Identify which cell holds the provided text, then report its [X, Y] central coordinate. 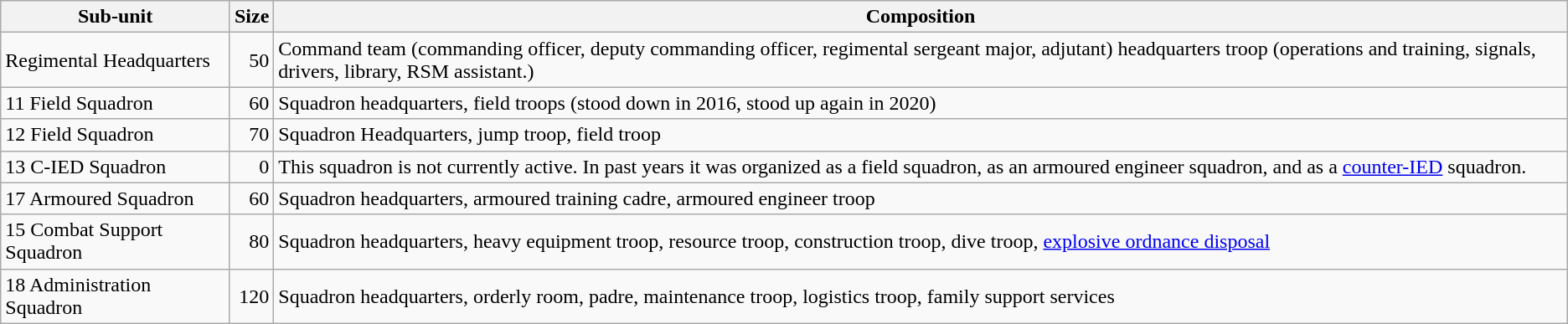
Squadron Headquarters, jump troop, field troop [921, 135]
Squadron headquarters, heavy equipment troop, resource troop, construction troop, dive troop, explosive ordnance disposal [921, 241]
70 [251, 135]
50 [251, 60]
11 Field Squadron [116, 103]
Regimental Headquarters [116, 60]
12 Field Squadron [116, 135]
Squadron headquarters, orderly room, padre, maintenance troop, logistics troop, family support services [921, 296]
Composition [921, 17]
120 [251, 296]
17 Armoured Squadron [116, 198]
Sub-unit [116, 17]
Squadron headquarters, armoured training cadre, armoured engineer troop [921, 198]
Size [251, 17]
15 Combat Support Squadron [116, 241]
80 [251, 241]
Squadron headquarters, field troops (stood down in 2016, stood up again in 2020) [921, 103]
0 [251, 167]
13 C-IED Squadron [116, 167]
18 Administration Squadron [116, 296]
